Pinpoint the cell where the given text exists, returning its [x, y] midpoint coordinate. 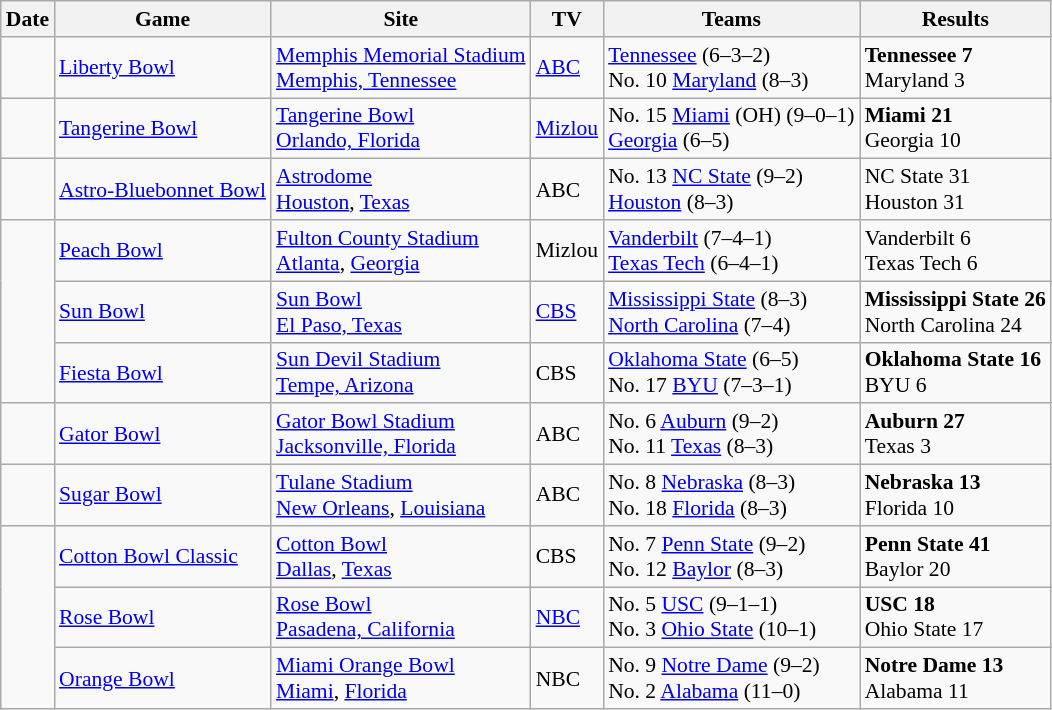
Game [162, 19]
No. 7 Penn State (9–2)No. 12 Baylor (8–3) [732, 556]
Tennessee (6–3–2)No. 10 Maryland (8–3) [732, 68]
Gator Bowl [162, 434]
Mississippi State (8–3)North Carolina (7–4) [732, 312]
Cotton BowlDallas, Texas [401, 556]
Fulton County StadiumAtlanta, Georgia [401, 250]
Tennessee 7Maryland 3 [956, 68]
Sun Devil StadiumTempe, Arizona [401, 372]
Rose BowlPasadena, California [401, 618]
Teams [732, 19]
Date [28, 19]
Cotton Bowl Classic [162, 556]
TV [567, 19]
Sugar Bowl [162, 496]
Sun BowlEl Paso, Texas [401, 312]
Peach Bowl [162, 250]
Site [401, 19]
Miami 21Georgia 10 [956, 128]
Miami Orange BowlMiami, Florida [401, 678]
Mississippi State 26North Carolina 24 [956, 312]
Rose Bowl [162, 618]
Gator Bowl StadiumJacksonville, Florida [401, 434]
AstrodomeHouston, Texas [401, 190]
No. 6 Auburn (9–2)No. 11 Texas (8–3) [732, 434]
No. 5 USC (9–1–1)No. 3 Ohio State (10–1) [732, 618]
NC State 31Houston 31 [956, 190]
Orange Bowl [162, 678]
No. 15 Miami (OH) (9–0–1)Georgia (6–5) [732, 128]
Memphis Memorial StadiumMemphis, Tennessee [401, 68]
Auburn 27Texas 3 [956, 434]
Notre Dame 13Alabama 11 [956, 678]
Sun Bowl [162, 312]
Tulane StadiumNew Orleans, Louisiana [401, 496]
Oklahoma State 16BYU 6 [956, 372]
Nebraska 13Florida 10 [956, 496]
Liberty Bowl [162, 68]
Tangerine BowlOrlando, Florida [401, 128]
Oklahoma State (6–5)No. 17 BYU (7–3–1) [732, 372]
No. 13 NC State (9–2)Houston (8–3) [732, 190]
Fiesta Bowl [162, 372]
Tangerine Bowl [162, 128]
Vanderbilt (7–4–1)Texas Tech (6–4–1) [732, 250]
Penn State 41Baylor 20 [956, 556]
Results [956, 19]
Vanderbilt 6Texas Tech 6 [956, 250]
No. 9 Notre Dame (9–2)No. 2 Alabama (11–0) [732, 678]
No. 8 Nebraska (8–3)No. 18 Florida (8–3) [732, 496]
Astro-Bluebonnet Bowl [162, 190]
USC 18Ohio State 17 [956, 618]
